Pinpoint the cell where the given text exists, returning its [X, Y] midpoint coordinate. 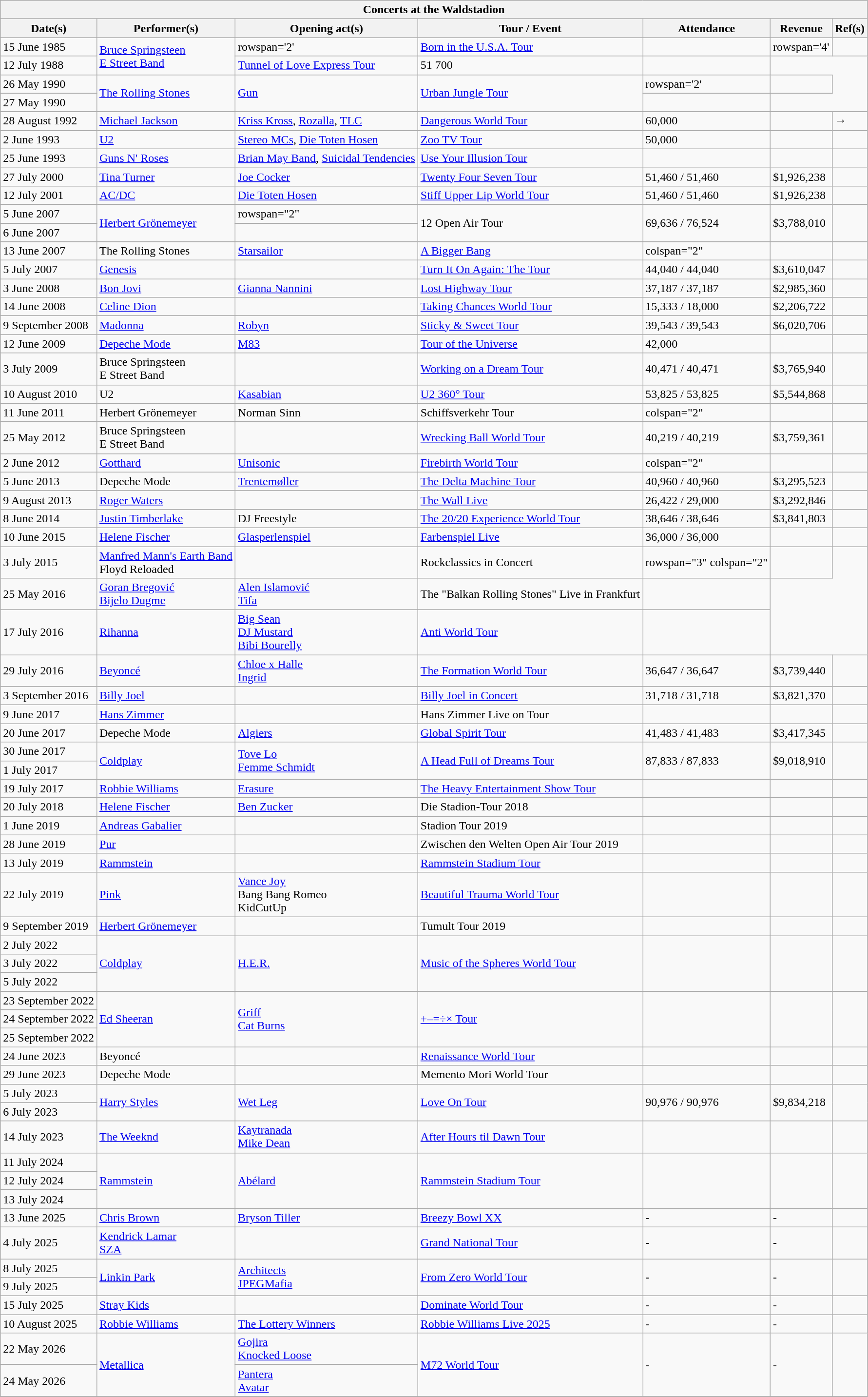
Rockclassics in Concert [530, 562]
Linkin Park [166, 1278]
Lost Highway Tour [530, 288]
$3,759,361 [801, 438]
Working on a Dream Tour [530, 369]
24 May 2026 [49, 1381]
38,646 / 38,646 [707, 518]
15 July 2025 [49, 1305]
Gianna Nannini [327, 288]
9 September 2019 [49, 926]
Andreas Gabalier [166, 826]
2 June 1993 [49, 139]
3 June 2008 [49, 288]
3 July 2022 [49, 964]
Rihanna [166, 632]
14 June 2008 [49, 307]
29 June 2023 [49, 1075]
1 July 2017 [49, 770]
DJ Freestyle [327, 518]
4 July 2025 [49, 1242]
The Heavy Entertainment Show Tour [530, 788]
22 July 2019 [49, 894]
Renaissance World Tour [530, 1056]
Love On Tour [530, 1102]
Trentemøller [327, 481]
Genesis [166, 270]
40,219 / 40,219 [707, 438]
25 May 2016 [49, 594]
Robyn [327, 325]
A Bigger Bang [530, 251]
11 June 2011 [49, 413]
A Head Full of Dreams Tour [530, 761]
$3,417,345 [801, 733]
Gun [327, 93]
40,471 / 40,471 [707, 369]
Zwischen den Welten Open Air Tour 2019 [530, 844]
Abélard [327, 1181]
Architects JPEGMafia [327, 1278]
Stiff Upper Lip World Tour [530, 195]
$3,739,440 [801, 671]
28 June 2019 [49, 844]
Turn It On Again: The Tour [530, 270]
Wrecking Ball World Tour [530, 438]
40,960 / 40,960 [707, 481]
The Lottery Winners [327, 1324]
9 July 2025 [49, 1287]
10 August 2010 [49, 394]
12 July 1988 [49, 65]
Use Your Illusion Tour [530, 158]
10 June 2015 [49, 537]
Glasperlenspiel [327, 537]
Celine Dion [166, 307]
14 July 2023 [49, 1137]
9 September 2008 [49, 325]
Bryson Tiller [327, 1218]
Die Stadion-Tour 2018 [530, 807]
Ed Sheeran [166, 1019]
Twenty Four Seven Tour [530, 177]
Kriss Kross, Rozalla, TLC [327, 121]
5 July 2007 [49, 270]
Gojira Knocked Loose [327, 1349]
5 June 2007 [49, 214]
29 July 2016 [49, 671]
42,000 [707, 344]
36,647 / 36,647 [707, 671]
Bon Jovi [166, 288]
Concerts at the Waldstadion [434, 10]
The "Balkan Rolling Stones" Live in Frankfurt [530, 594]
$3,765,940 [801, 369]
The Delta Machine Tour [530, 481]
Grand National Tour [530, 1242]
Billy Joel [166, 696]
12 July 2001 [49, 195]
The 20/20 Experience World Tour [530, 518]
Griff Cat Burns [327, 1019]
30 June 2017 [49, 751]
Metallica [166, 1365]
$3,610,047 [801, 270]
Beautiful Trauma World Tour [530, 894]
27 May 1990 [49, 102]
Michael Jackson [166, 121]
Robbie Williams Live 2025 [530, 1324]
Kendrick LamarSZA [166, 1242]
17 July 2016 [49, 632]
Kasabian [327, 394]
Erasure [327, 788]
20 June 2017 [49, 733]
Music of the Spheres World Tour [530, 963]
Tumult Tour 2019 [530, 926]
Firebirth World Tour [530, 463]
5 July 2022 [49, 982]
Algiers [327, 733]
Justin Timberlake [166, 518]
3 July 2009 [49, 369]
Born in the U.S.A. Tour [530, 47]
Urban Jungle Tour [530, 93]
Zoo TV Tour [530, 139]
3 July 2015 [49, 562]
50,000 [707, 139]
Madonna [166, 325]
Farbenspiel Live [530, 537]
10 August 2025 [49, 1324]
13 June 2007 [49, 251]
39,543 / 39,543 [707, 325]
Dangerous World Tour [530, 121]
Joe Cocker [327, 177]
Breezy Bowl XX [530, 1218]
6 June 2007 [49, 233]
M72 World Tour [530, 1365]
9 June 2017 [49, 714]
41,483 / 41,483 [707, 733]
9 August 2013 [49, 500]
28 August 1992 [49, 121]
$3,788,010 [801, 223]
Tunnel of Love Express Tour [327, 65]
23 September 2022 [49, 1001]
Memento Mori World Tour [530, 1075]
Gotthard [166, 463]
Opening act(s) [327, 28]
Anti World Tour [530, 632]
Pur [166, 844]
The Wall Live [530, 500]
Pantera Avatar [327, 1381]
69,636 / 76,524 [707, 223]
From Zero World Tour [530, 1278]
Vance JoyBang Bang RomeoKidCutUp [327, 894]
Stereo MCs, Die Toten Hosen [327, 139]
$5,544,868 [801, 394]
25 May 2012 [49, 438]
Attendance [707, 28]
20 July 2018 [49, 807]
15 June 1985 [49, 47]
$3,292,846 [801, 500]
6 July 2023 [49, 1112]
Norman Sinn [327, 413]
25 June 1993 [49, 158]
Tina Turner [166, 177]
Guns N' Roses [166, 158]
Hans Zimmer Live on Tour [530, 714]
Global Spirit Tour [530, 733]
26 May 1990 [49, 84]
$2,206,722 [801, 307]
+–=÷× Tour [530, 1019]
5 June 2013 [49, 481]
1 June 2019 [49, 826]
8 July 2025 [49, 1268]
Dominate World Tour [530, 1305]
15,333 / 18,000 [707, 307]
rowspan='4' [801, 47]
13 July 2024 [49, 1199]
Starsailor [327, 251]
24 September 2022 [49, 1019]
Tour / Event [530, 28]
Die Toten Hosen [327, 195]
rowspan="3" colspan="2" [707, 562]
Taking Chances World Tour [530, 307]
Pink [166, 894]
Chris Brown [166, 1218]
24 June 2023 [49, 1056]
12 July 2024 [49, 1181]
$2,985,360 [801, 288]
U2 360° Tour [530, 394]
12 Open Air Tour [530, 223]
Tove LoFemme Schmidt [327, 761]
Schiffsverkehr Tour [530, 413]
$6,020,706 [801, 325]
Wet Leg [327, 1102]
87,833 / 87,833 [707, 761]
Chloe x HalleIngrid [327, 671]
27 July 2000 [49, 177]
13 June 2025 [49, 1218]
5 July 2023 [49, 1093]
25 September 2022 [49, 1038]
$9,018,910 [801, 761]
36,000 / 36,000 [707, 537]
→ [849, 121]
44,040 / 44,040 [707, 270]
22 May 2026 [49, 1349]
Performer(s) [166, 28]
H.E.R. [327, 963]
2 July 2022 [49, 944]
$3,841,803 [801, 518]
19 July 2017 [49, 788]
53,825 / 53,825 [707, 394]
Brian May Band, Suicidal Tendencies [327, 158]
2 June 2012 [49, 463]
26,422 / 29,000 [707, 500]
The Formation World Tour [530, 671]
$3,295,523 [801, 481]
Billy Joel in Concert [530, 696]
Date(s) [49, 28]
51 700 [530, 65]
$3,821,370 [801, 696]
31,718 / 31,718 [707, 696]
8 June 2014 [49, 518]
Stadion Tour 2019 [530, 826]
3 September 2016 [49, 696]
AC/DC [166, 195]
Hans Zimmer [166, 714]
Big SeanDJ MustardBibi Bourelly [327, 632]
M83 [327, 344]
Tour of the Universe [530, 344]
Sticky & Sweet Tour [530, 325]
Alen IslamovićTifa [327, 594]
Unisonic [327, 463]
Goran BregovićBijelo Dugme [166, 594]
90,976 / 90,976 [707, 1102]
11 July 2024 [49, 1162]
Revenue [801, 28]
After Hours til Dawn Tour [530, 1137]
Stray Kids [166, 1305]
rowspan="2" [327, 214]
12 June 2009 [49, 344]
Roger Waters [166, 500]
Ben Zucker [327, 807]
37,187 / 37,187 [707, 288]
13 July 2019 [49, 863]
The Weeknd [166, 1137]
Manfred Mann's Earth BandFloyd Reloaded [166, 562]
KaytranadaMike Dean [327, 1137]
$9,834,218 [801, 1102]
60,000 [707, 121]
Harry Styles [166, 1102]
Ref(s) [849, 28]
